Scan for the cell matching the given text and deliver its (x, y) coordinate at center. 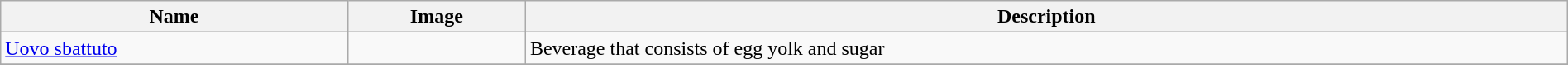
Description (1046, 17)
Image (437, 17)
Beverage that consists of egg yolk and sugar (1046, 48)
Name (174, 17)
Uovo sbattuto (174, 48)
